Provide the [X, Y] coordinate of the cell's center where the given text is located.  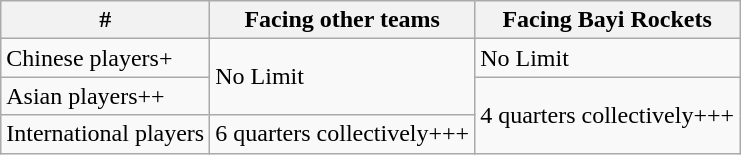
6 quarters collectively+++ [342, 134]
International players [106, 134]
Asian players++ [106, 96]
Facing other teams [342, 20]
Chinese players+ [106, 58]
4 quarters collectively+++ [608, 115]
# [106, 20]
Facing Bayi Rockets [608, 20]
